Return the (X, Y) coordinate for the center point of the cell that contains the specified text.  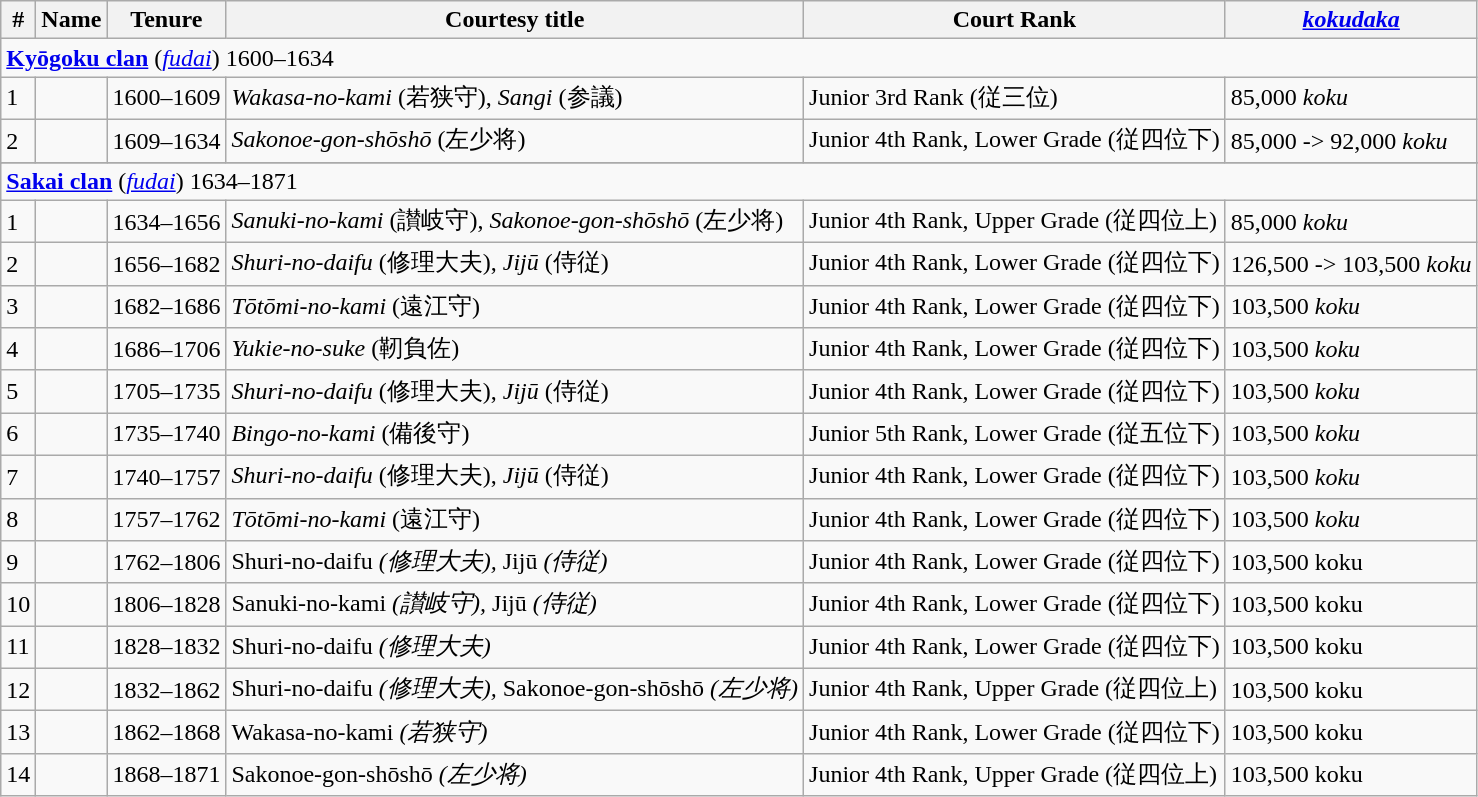
10 (18, 604)
Bingo-no-kami (備後守) (515, 434)
3 (18, 306)
1609–1634 (166, 140)
1757–1762 (166, 520)
Wakasa-no-kami (若狭守), Sangi (参議) (515, 98)
1868–1871 (166, 774)
Sanuki-no-kami (讃岐守), Jijū (侍従) (515, 604)
Tenure (166, 20)
Yukie-no-suke (靭負佐) (515, 350)
1828–1832 (166, 648)
13 (18, 732)
Name (72, 20)
Junior 5th Rank, Lower Grade (従五位下) (1015, 434)
1705–1735 (166, 392)
# (18, 20)
1740–1757 (166, 476)
1735–1740 (166, 434)
1656–1682 (166, 264)
1682–1686 (166, 306)
1600–1609 (166, 98)
Shuri-no-daifu (修理大夫), Sakonoe-gon-shōshō (左少将) (515, 690)
Court Rank (1015, 20)
126,500 -> 103,500 koku (1351, 264)
8 (18, 520)
Shuri-no-daifu (修理大夫) (515, 648)
Wakasa-no-kami (若狭守) (515, 732)
11 (18, 648)
1634–1656 (166, 222)
Sakai clan (fudai) 1634–1871 (739, 181)
1806–1828 (166, 604)
Sanuki-no-kami (讃岐守), Sakonoe-gon-shōshō (左少将) (515, 222)
85,000 -> 92,000 koku (1351, 140)
kokudaka (1351, 20)
9 (18, 562)
4 (18, 350)
Kyōgoku clan (fudai) 1600–1634 (739, 58)
1832–1862 (166, 690)
Courtesy title (515, 20)
1762–1806 (166, 562)
5 (18, 392)
Junior 3rd Rank (従三位) (1015, 98)
12 (18, 690)
6 (18, 434)
7 (18, 476)
1686–1706 (166, 350)
1862–1868 (166, 732)
14 (18, 774)
